From the cell containing the given text, extract its center point as [x, y] coordinate. 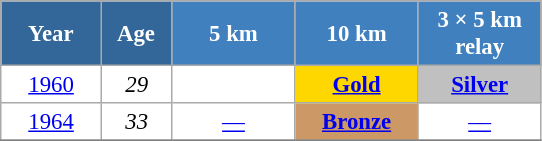
29 [136, 85]
33 [136, 122]
1964 [52, 122]
1960 [52, 85]
3 × 5 km relay [480, 34]
Gold [356, 85]
10 km [356, 34]
Silver [480, 85]
Year [52, 34]
5 km [234, 34]
Bronze [356, 122]
Age [136, 34]
